Identify which cell holds the provided text, then report its (X, Y) central coordinate. 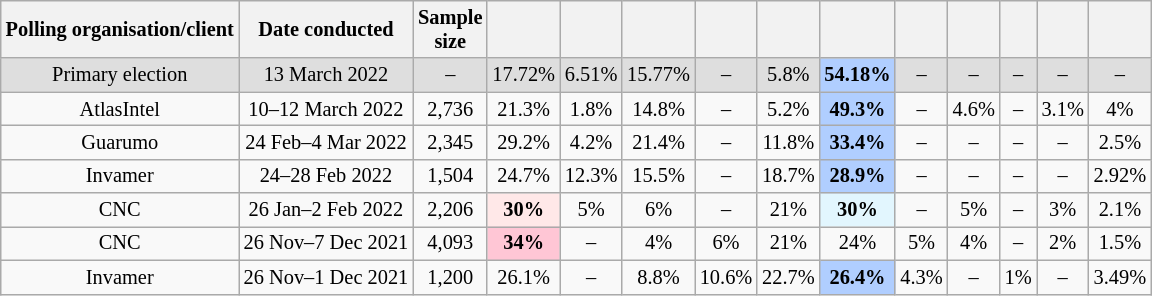
AtlasIntel (120, 109)
26.4% (858, 277)
26 Jan–2 Feb 2022 (326, 210)
Date conducted (326, 29)
Primary election (120, 75)
3% (1063, 210)
12.3% (591, 176)
21.3% (524, 109)
1,504 (450, 176)
49.3% (858, 109)
26.1% (524, 277)
33.4% (858, 142)
Polling organisation/client (120, 29)
2,345 (450, 142)
18.7% (788, 176)
22.7% (788, 277)
3.1% (1063, 109)
29.2% (524, 142)
24.7% (524, 176)
15.5% (658, 176)
4,093 (450, 243)
1.8% (591, 109)
2,736 (450, 109)
2.1% (1120, 210)
1% (1018, 277)
1,200 (450, 277)
26 Nov–7 Dec 2021 (326, 243)
4.2% (591, 142)
14.8% (658, 109)
3.49% (1120, 277)
21.4% (658, 142)
11.8% (788, 142)
4.6% (974, 109)
34% (524, 243)
28.9% (858, 176)
Samplesize (450, 29)
24% (858, 243)
54.18% (858, 75)
6.51% (591, 75)
4.3% (921, 277)
15.77% (658, 75)
8.8% (658, 277)
24 Feb–4 Mar 2022 (326, 142)
24–28 Feb 2022 (326, 176)
2,206 (450, 210)
26 Nov–1 Dec 2021 (326, 277)
2% (1063, 243)
5.8% (788, 75)
10–12 March 2022 (326, 109)
13 March 2022 (326, 75)
1.5% (1120, 243)
10.6% (726, 277)
5.2% (788, 109)
2.92% (1120, 176)
2.5% (1120, 142)
Guarumo (120, 142)
17.72% (524, 75)
